Return (X, Y) of the center of cell containing provided text 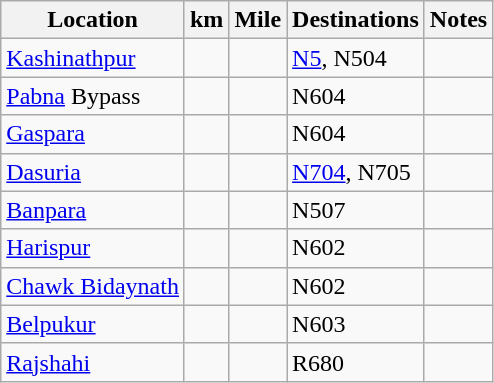
Destinations (356, 20)
N704, N705 (356, 172)
Mile (258, 20)
km (206, 20)
Rajshahi (93, 362)
N5, N504 (356, 58)
Harispur (93, 248)
Banpara (93, 210)
N507 (356, 210)
Dasuria (93, 172)
R680 (356, 362)
Pabna Bypass (93, 96)
N603 (356, 324)
Kashinathpur (93, 58)
Gaspara (93, 134)
Notes (458, 20)
Belpukur (93, 324)
Location (93, 20)
Chawk Bidaynath (93, 286)
